Pinpoint the cell where the given text exists, returning its (x, y) midpoint coordinate. 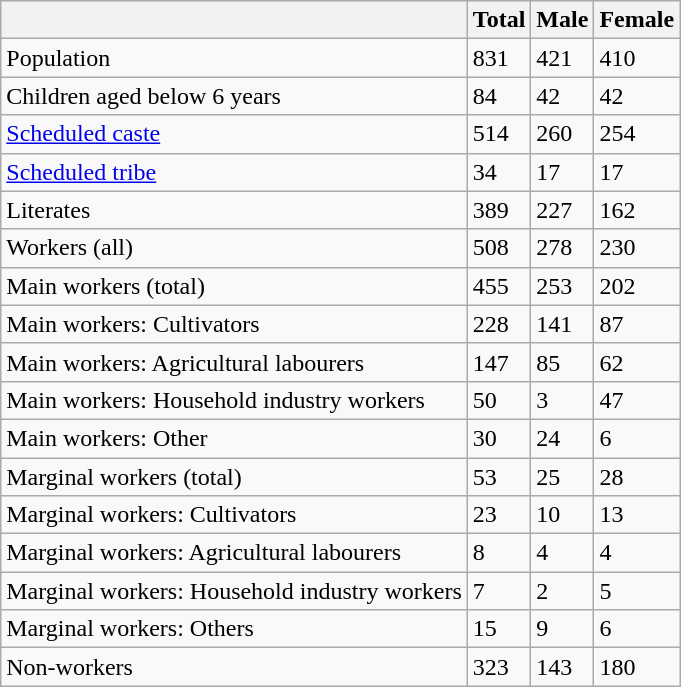
389 (499, 210)
Population (234, 58)
3 (562, 400)
Marginal workers: Others (234, 629)
Scheduled caste (234, 134)
50 (499, 400)
180 (637, 667)
162 (637, 210)
253 (562, 286)
15 (499, 629)
831 (499, 58)
Total (499, 20)
141 (562, 324)
Marginal workers: Cultivators (234, 515)
7 (499, 591)
Main workers: Other (234, 438)
Marginal workers (total) (234, 477)
Non-workers (234, 667)
53 (499, 477)
260 (562, 134)
8 (499, 553)
278 (562, 248)
Main workers: Cultivators (234, 324)
Female (637, 20)
254 (637, 134)
2 (562, 591)
62 (637, 362)
Marginal workers: Agricultural labourers (234, 553)
147 (499, 362)
202 (637, 286)
323 (499, 667)
Marginal workers: Household industry workers (234, 591)
514 (499, 134)
Main workers: Household industry workers (234, 400)
455 (499, 286)
143 (562, 667)
410 (637, 58)
Workers (all) (234, 248)
30 (499, 438)
Main workers: Agricultural labourers (234, 362)
421 (562, 58)
Children aged below 6 years (234, 96)
Main workers (total) (234, 286)
5 (637, 591)
84 (499, 96)
Scheduled tribe (234, 172)
Literates (234, 210)
24 (562, 438)
47 (637, 400)
87 (637, 324)
227 (562, 210)
Male (562, 20)
34 (499, 172)
25 (562, 477)
508 (499, 248)
228 (499, 324)
23 (499, 515)
85 (562, 362)
28 (637, 477)
9 (562, 629)
13 (637, 515)
230 (637, 248)
10 (562, 515)
